From the cell containing the given text, extract its center point as [X, Y] coordinate. 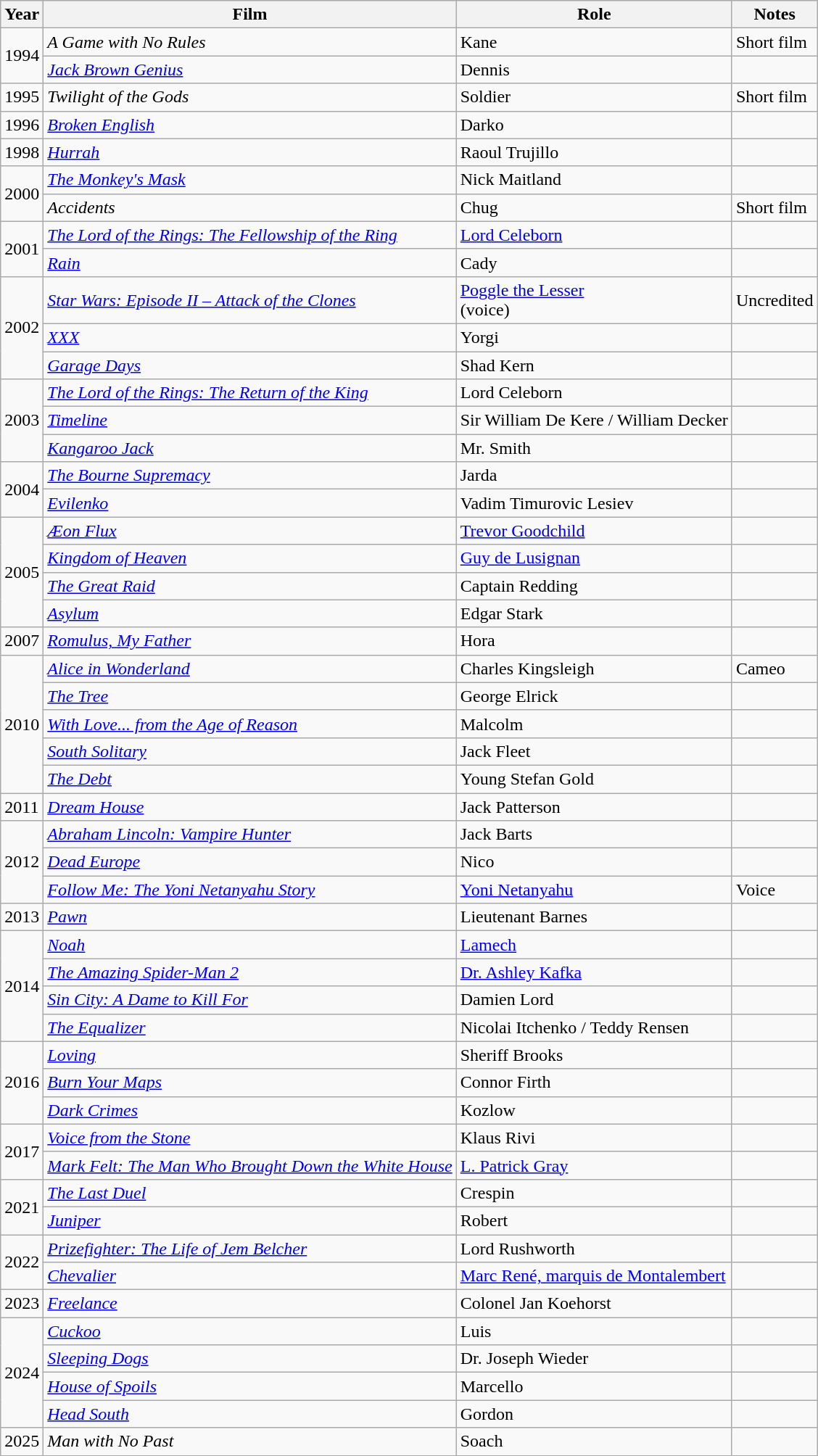
Twilight of the Gods [249, 97]
Lieutenant Barnes [594, 917]
Malcolm [594, 724]
Year [22, 15]
Nico [594, 862]
Mr. Smith [594, 448]
The Last Duel [249, 1193]
Head South [249, 1414]
Luis [594, 1331]
Kane [594, 42]
Crespin [594, 1193]
Dream House [249, 807]
Vadim Timurovic Lesiev [594, 503]
The Equalizer [249, 1027]
Colonel Jan Koehorst [594, 1304]
Jack Brown Genius [249, 70]
George Elrick [594, 696]
2016 [22, 1083]
Voice from the Stone [249, 1138]
Shad Kern [594, 365]
Gordon [594, 1414]
Dark Crimes [249, 1110]
Cameo [774, 669]
L. Patrick Gray [594, 1165]
Jack Barts [594, 835]
Darko [594, 125]
The Monkey's Mask [249, 180]
Man with No Past [249, 1441]
2004 [22, 489]
Freelance [249, 1304]
With Love... from the Age of Reason [249, 724]
Damien Lord [594, 1000]
Accidents [249, 207]
2025 [22, 1441]
Soldier [594, 97]
Yoni Netanyahu [594, 890]
1996 [22, 125]
Alice in Wonderland [249, 669]
2001 [22, 249]
Sin City: A Dame to Kill For [249, 1000]
A Game with No Rules [249, 42]
Loving [249, 1055]
Nick Maitland [594, 180]
Romulus, My Father [249, 641]
The Amazing Spider-Man 2 [249, 972]
Star Wars: Episode II – Attack of the Clones [249, 300]
1998 [22, 152]
Hora [594, 641]
Uncredited [774, 300]
Robert [594, 1220]
Lord Rushworth [594, 1248]
Juniper [249, 1220]
2010 [22, 724]
Sheriff Brooks [594, 1055]
Marcello [594, 1386]
Kangaroo Jack [249, 448]
Burn Your Maps [249, 1083]
1994 [22, 56]
Æon Flux [249, 531]
Dr. Joseph Wieder [594, 1359]
Abraham Lincoln: Vampire Hunter [249, 835]
2022 [22, 1262]
The Great Raid [249, 586]
Follow Me: The Yoni Netanyahu Story [249, 890]
Chug [594, 207]
Edgar Stark [594, 613]
Broken English [249, 125]
Marc René, marquis de Montalembert [594, 1276]
The Tree [249, 696]
2003 [22, 421]
1995 [22, 97]
The Bourne Supremacy [249, 476]
Yorgi [594, 337]
2014 [22, 986]
The Lord of the Rings: The Fellowship of the Ring [249, 235]
2013 [22, 917]
Lamech [594, 945]
Kingdom of Heaven [249, 558]
Kozlow [594, 1110]
Guy de Lusignan [594, 558]
Klaus Rivi [594, 1138]
Dead Europe [249, 862]
Captain Redding [594, 586]
Nicolai Itchenko / Teddy Rensen [594, 1027]
Sir William De Kere / William Decker [594, 421]
XXX [249, 337]
2017 [22, 1151]
Prizefighter: The Life of Jem Belcher [249, 1248]
Jack Patterson [594, 807]
Voice [774, 890]
Noah [249, 945]
Sleeping Dogs [249, 1359]
Connor Firth [594, 1083]
Raoul Trujillo [594, 152]
Dr. Ashley Kafka [594, 972]
Cuckoo [249, 1331]
2007 [22, 641]
Soach [594, 1441]
2021 [22, 1207]
South Solitary [249, 751]
Charles Kingsleigh [594, 669]
Poggle the Lesser (voice) [594, 300]
Jarda [594, 476]
Notes [774, 15]
Jack Fleet [594, 751]
Garage Days [249, 365]
Young Stefan Gold [594, 779]
2012 [22, 862]
Evilenko [249, 503]
2024 [22, 1373]
2000 [22, 194]
2011 [22, 807]
Trevor Goodchild [594, 531]
2023 [22, 1304]
Pawn [249, 917]
Role [594, 15]
Asylum [249, 613]
The Lord of the Rings: The Return of the King [249, 393]
Timeline [249, 421]
Dennis [594, 70]
House of Spoils [249, 1386]
2005 [22, 572]
Hurrah [249, 152]
The Debt [249, 779]
Film [249, 15]
Mark Felt: The Man Who Brought Down the White House [249, 1165]
Cady [594, 262]
Rain [249, 262]
Chevalier [249, 1276]
2002 [22, 328]
